For the text-containing cell, return its midpoint in [X, Y] coordinate format. 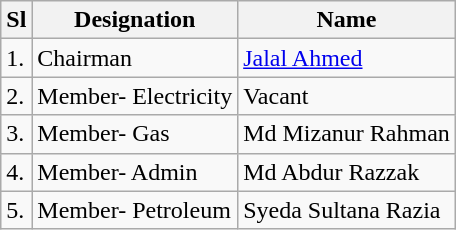
Vacant [347, 96]
Md Abdur Razzak [347, 172]
3. [16, 134]
Member- Admin [135, 172]
Designation [135, 20]
Jalal Ahmed [347, 58]
Member- Petroleum [135, 210]
1. [16, 58]
2. [16, 96]
Sl [16, 20]
Syeda Sultana Razia [347, 210]
4. [16, 172]
Name [347, 20]
Md Mizanur Rahman [347, 134]
Member- Gas [135, 134]
Chairman [135, 58]
Member- Electricity [135, 96]
5. [16, 210]
